Provide the (x, y) coordinate of the cell's center where the given text is located.  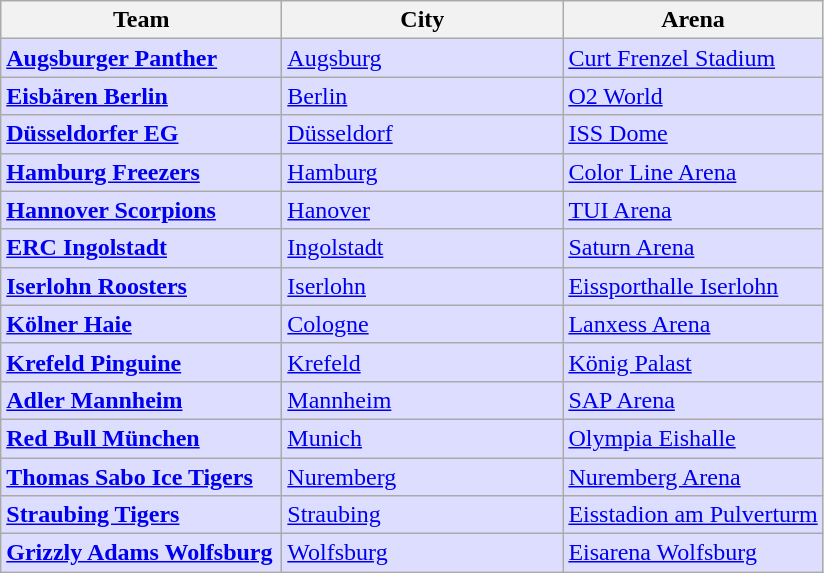
Eisarena Wolfsburg (693, 553)
Munich (422, 438)
Augsburger Panther (142, 58)
Saturn Arena (693, 248)
Team (142, 20)
Lanxess Arena (693, 324)
Wolfsburg (422, 553)
Augsburg (422, 58)
Ingolstadt (422, 248)
ERC Ingolstadt (142, 248)
Red Bull München (142, 438)
Kölner Haie (142, 324)
SAP Arena (693, 400)
Adler Mannheim (142, 400)
Curt Frenzel Stadium (693, 58)
Düsseldorfer EG (142, 134)
Krefeld Pinguine (142, 362)
Hannover Scorpions (142, 210)
Thomas Sabo Ice Tigers (142, 477)
City (422, 20)
Olympia Eishalle (693, 438)
Eisstadion am Pulverturm (693, 515)
Iserlohn (422, 286)
Berlin (422, 96)
Nuremberg (422, 477)
Hanover (422, 210)
Straubing (422, 515)
Eissporthalle Iserlohn (693, 286)
Eisbären Berlin (142, 96)
Iserlohn Roosters (142, 286)
Mannheim (422, 400)
Cologne (422, 324)
Color Line Arena (693, 172)
TUI Arena (693, 210)
Düsseldorf (422, 134)
O2 World (693, 96)
König Palast (693, 362)
Nuremberg Arena (693, 477)
ISS Dome (693, 134)
Arena (693, 20)
Hamburg Freezers (142, 172)
Krefeld (422, 362)
Hamburg (422, 172)
Straubing Tigers (142, 515)
Grizzly Adams Wolfsburg (142, 553)
